For the text-containing cell, return its midpoint in [x, y] coordinate format. 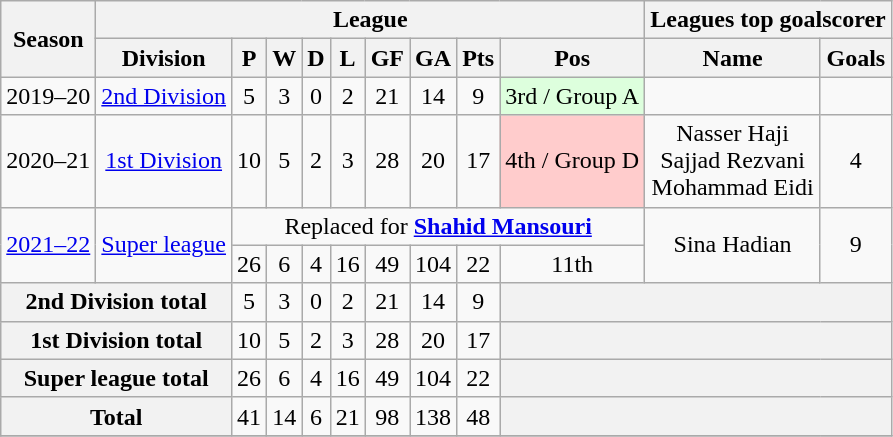
138 [434, 416]
D [316, 58]
1st Division total [116, 340]
Total [116, 416]
3rd / Group A [572, 96]
P [250, 58]
Sina Hadian [733, 245]
Goals [856, 58]
2nd Division total [116, 302]
41 [250, 416]
48 [478, 416]
L [348, 58]
11th [572, 264]
Super league [164, 245]
Season [48, 39]
League [370, 20]
2019–20 [48, 96]
98 [387, 416]
GA [434, 58]
GF [387, 58]
W [284, 58]
Replaced for Shahid Mansouri [438, 226]
1st Division [164, 161]
2nd Division [164, 96]
Super league total [116, 378]
Pts [478, 58]
Nasser Haji Sajjad Rezvani Mohammad Eidi [733, 161]
2021–22 [48, 245]
Name [733, 58]
Pos [572, 58]
Leagues top goalscorer [768, 20]
Division [164, 58]
2020–21 [48, 161]
4th / Group D [572, 161]
